Output the [X, Y] coordinate of the center of the cell containing the given text.  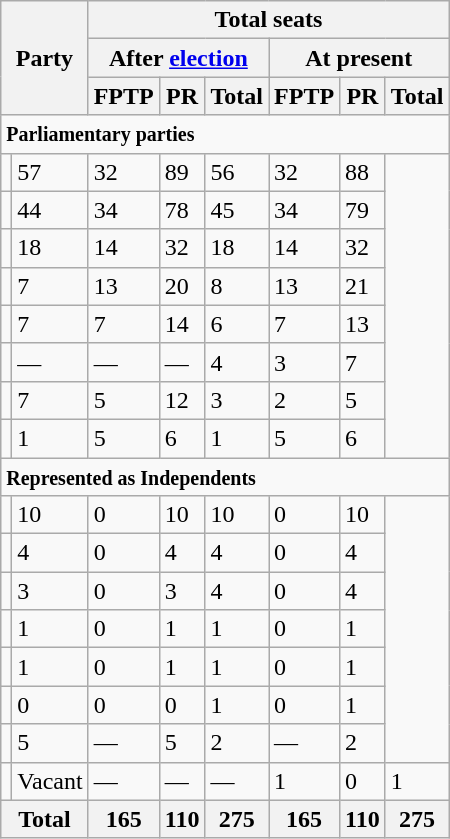
Parliamentary parties [225, 134]
12 [182, 400]
89 [182, 172]
Total seats [268, 20]
79 [363, 210]
Party [44, 58]
78 [182, 210]
20 [182, 286]
Vacant [50, 781]
8 [237, 286]
21 [363, 286]
At present [359, 58]
56 [237, 172]
57 [50, 172]
88 [363, 172]
Represented as Independents [225, 477]
45 [237, 210]
44 [50, 210]
After election [178, 58]
